Capture the cell that displays the provided text and extract its [x, y] central coordinate. 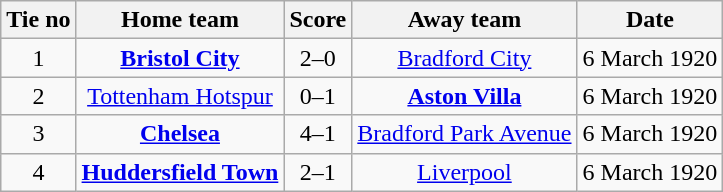
0–1 [318, 96]
Bradford Park Avenue [464, 134]
Date [650, 20]
Aston Villa [464, 96]
Bristol City [180, 58]
Liverpool [464, 172]
2–0 [318, 58]
3 [38, 134]
1 [38, 58]
Chelsea [180, 134]
Away team [464, 20]
Score [318, 20]
4–1 [318, 134]
Bradford City [464, 58]
2–1 [318, 172]
Huddersfield Town [180, 172]
Tie no [38, 20]
Home team [180, 20]
Tottenham Hotspur [180, 96]
4 [38, 172]
2 [38, 96]
